Return [X, Y] of the center of cell containing provided text 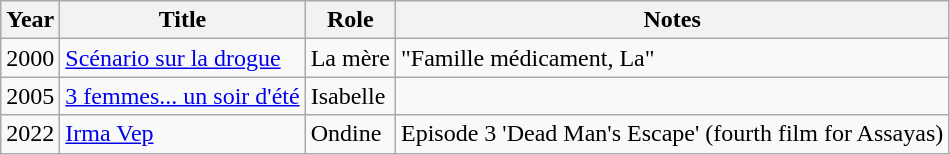
Year [30, 20]
2000 [30, 58]
Title [182, 20]
2005 [30, 96]
Isabelle [350, 96]
3 femmes... un soir d'été [182, 96]
Notes [672, 20]
Irma Vep [182, 134]
Ondine [350, 134]
Role [350, 20]
Episode 3 'Dead Man's Escape' (fourth film for Assayas) [672, 134]
"Famille médicament, La" [672, 58]
Scénario sur la drogue [182, 58]
2022 [30, 134]
La mère [350, 58]
